Extract the [X, Y] coordinate from the center of the cell holding the provided text.  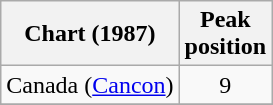
Peakposition [225, 34]
Chart (1987) [90, 34]
9 [225, 85]
Canada (Cancon) [90, 85]
